Return (x, y) of the center of cell containing provided text 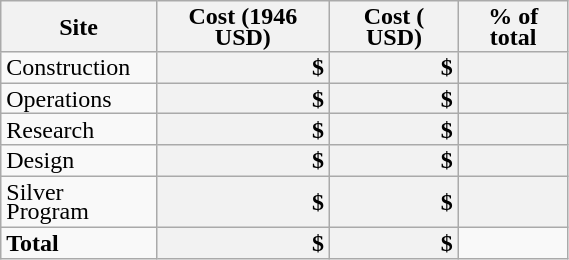
Construction (78, 68)
Operations (78, 98)
Cost (1946 USD) (242, 26)
Design (78, 160)
Total (78, 242)
Cost ( USD) (394, 26)
% of total (513, 26)
Silver Program (78, 202)
Research (78, 130)
Site (78, 26)
